Detect which cell encompasses the target text, then output its (X, Y) center coordinate. 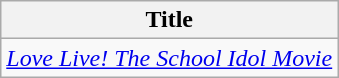
Title (170, 20)
Love Live! The School Idol Movie (170, 58)
